Find where the given text appears and provide that cell's center as (X, Y) coordinate. 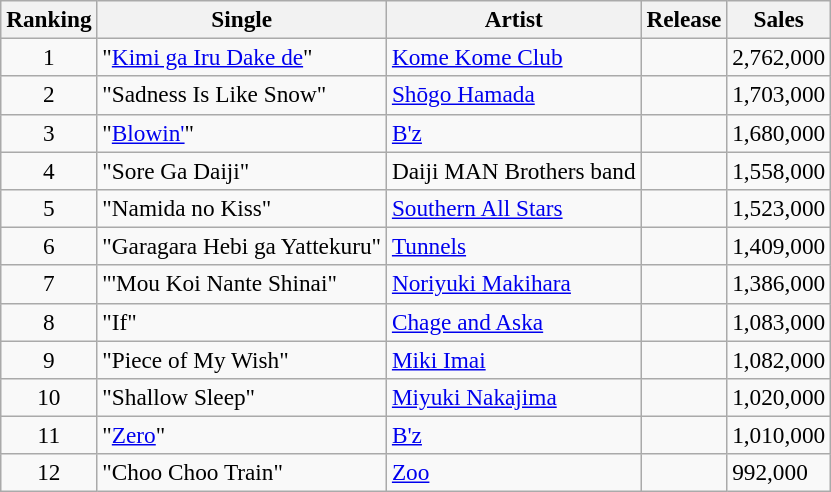
"Piece of My Wish" (242, 359)
Single (242, 19)
"Namida no Kiss" (242, 208)
7 (49, 284)
Kome Kome Club (514, 57)
3 (49, 133)
Tunnels (514, 246)
1,083,000 (779, 322)
8 (49, 322)
6 (49, 246)
"Shallow Sleep" (242, 397)
Zoo (514, 473)
1,523,000 (779, 208)
1,020,000 (779, 397)
Miki Imai (514, 359)
992,000 (779, 473)
Noriyuki Makihara (514, 284)
12 (49, 473)
5 (49, 208)
Release (684, 19)
1 (49, 57)
4 (49, 170)
10 (49, 397)
"If" (242, 322)
1,010,000 (779, 435)
9 (49, 359)
Daiji MAN Brothers band (514, 170)
Artist (514, 19)
1,703,000 (779, 95)
"'Mou Koi Nante Shinai" (242, 284)
Southern All Stars (514, 208)
"Garagara Hebi ga Yattekuru" (242, 246)
1,558,000 (779, 170)
Ranking (49, 19)
"Choo Choo Train" (242, 473)
Chage and Aska (514, 322)
1,082,000 (779, 359)
"Blowin'" (242, 133)
1,386,000 (779, 284)
2,762,000 (779, 57)
"Sadness Is Like Snow" (242, 95)
1,680,000 (779, 133)
Sales (779, 19)
"Kimi ga Iru Dake de" (242, 57)
11 (49, 435)
2 (49, 95)
1,409,000 (779, 246)
"Sore Ga Daiji" (242, 170)
Miyuki Nakajima (514, 397)
"Zero" (242, 435)
Shōgo Hamada (514, 95)
